Extract the (x, y) coordinate from the center of the cell holding the provided text.  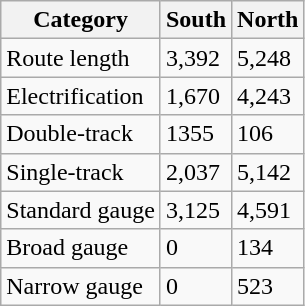
South (196, 20)
Standard gauge (81, 210)
134 (268, 248)
2,037 (196, 172)
4,243 (268, 96)
Category (81, 20)
Narrow gauge (81, 286)
Route length (81, 58)
4,591 (268, 210)
1355 (196, 134)
North (268, 20)
Single-track (81, 172)
Broad gauge (81, 248)
Electrification (81, 96)
5,248 (268, 58)
5,142 (268, 172)
523 (268, 286)
Double-track (81, 134)
3,125 (196, 210)
106 (268, 134)
3,392 (196, 58)
1,670 (196, 96)
